Capture the cell that displays the provided text and extract its [x, y] central coordinate. 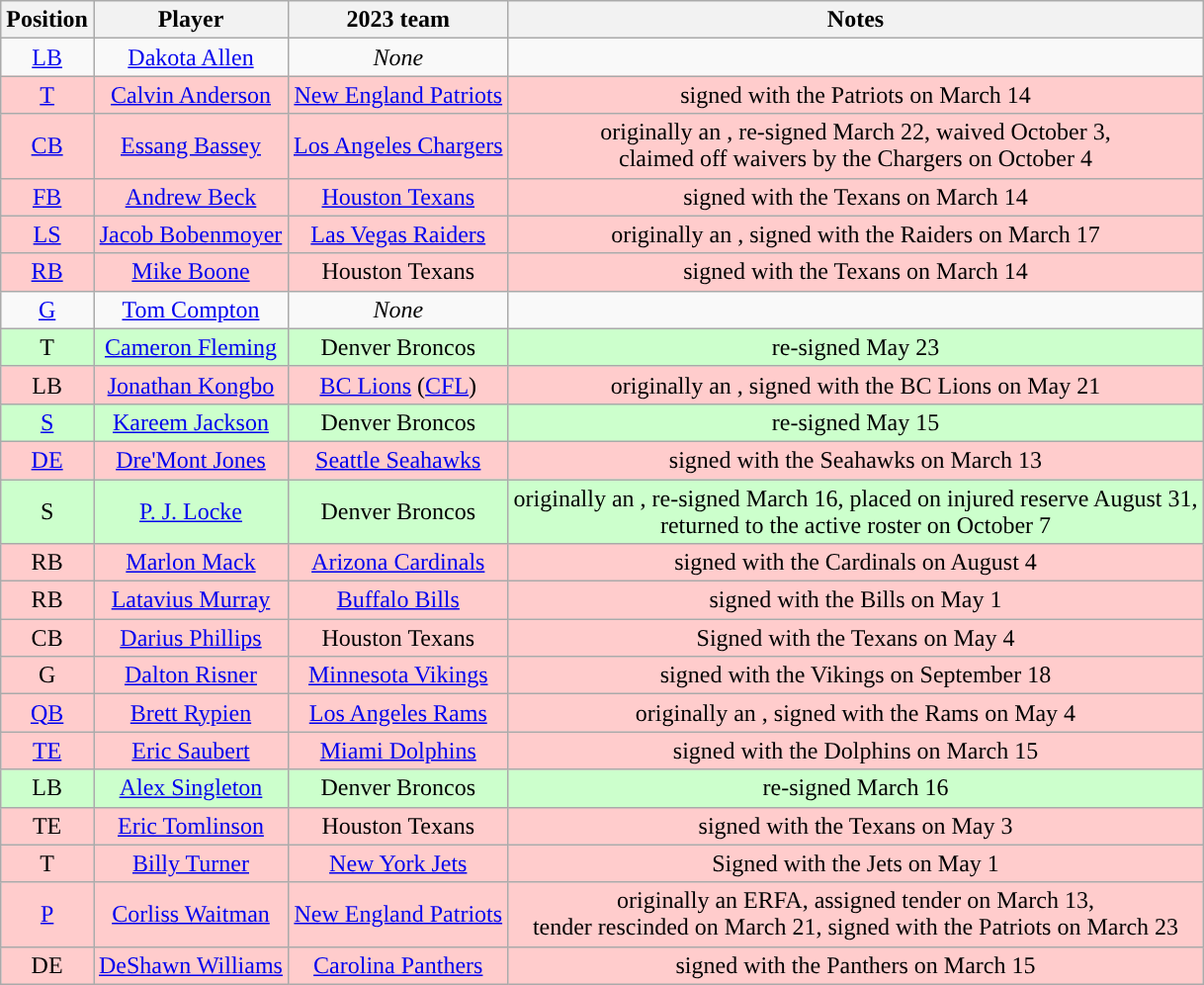
QB [47, 713]
Essang Bassey [190, 146]
Seattle Seahawks [397, 460]
originally an , re-signed March 22, waived October 3,claimed off waivers by the Chargers on October 4 [856, 146]
Notes [856, 20]
originally an ERFA, assigned tender on March 13,tender rescinded on March 21, signed with the Patriots on March 23 [856, 914]
P. J. Locke [190, 510]
Eric Tomlinson [190, 826]
BC Lions (CFL) [397, 385]
Calvin Anderson [190, 95]
signed with the Patriots on March 14 [856, 95]
Los Angeles Rams [397, 713]
Cameron Fleming [190, 347]
Latavius Murray [190, 600]
Jonathan Kongbo [190, 385]
Signed with the Texans on May 4 [856, 638]
signed with the Seahawks on March 13 [856, 460]
originally an , re-signed March 16, placed on injured reserve August 31,returned to the active roster on October 7 [856, 510]
Andrew Beck [190, 197]
DeShawn Williams [190, 965]
Corliss Waitman [190, 914]
signed with the Vikings on September 18 [856, 675]
Carolina Panthers [397, 965]
originally an , signed with the BC Lions on May 21 [856, 385]
Marlon Mack [190, 563]
Eric Saubert [190, 751]
2023 team [397, 20]
Buffalo Bills [397, 600]
signed with the Bills on May 1 [856, 600]
signed with the Cardinals on August 4 [856, 563]
Jacob Bobenmoyer [190, 234]
signed with the Texans on May 3 [856, 826]
re-signed May 23 [856, 347]
Position [47, 20]
Minnesota Vikings [397, 675]
Las Vegas Raiders [397, 234]
Mike Boone [190, 272]
Player [190, 20]
LS [47, 234]
Signed with the Jets on May 1 [856, 863]
originally an , signed with the Raiders on March 17 [856, 234]
signed with the Dolphins on March 15 [856, 751]
Billy Turner [190, 863]
Miami Dolphins [397, 751]
re-signed May 15 [856, 422]
originally an , signed with the Rams on May 4 [856, 713]
P [47, 914]
Los Angeles Chargers [397, 146]
Alex Singleton [190, 788]
Dre'Mont Jones [190, 460]
Dalton Risner [190, 675]
Dakota Allen [190, 57]
Kareem Jackson [190, 422]
Brett Rypien [190, 713]
FB [47, 197]
Darius Phillips [190, 638]
re-signed March 16 [856, 788]
Tom Compton [190, 310]
New York Jets [397, 863]
Arizona Cardinals [397, 563]
signed with the Panthers on March 15 [856, 965]
